Pinpoint the cell where the given text exists, returning its (x, y) midpoint coordinate. 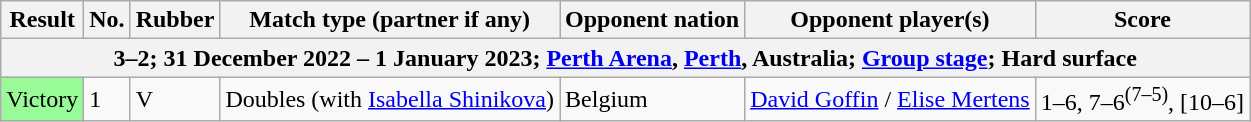
Opponent player(s) (890, 20)
Opponent nation (652, 20)
Belgium (652, 100)
Victory (42, 100)
Rubber (175, 20)
Result (42, 20)
No. (107, 20)
Score (1142, 20)
1 (107, 100)
3–2; 31 December 2022 – 1 January 2023; Perth Arena, Perth, Australia; Group stage; Hard surface (626, 58)
David Goffin / Elise Mertens (890, 100)
1–6, 7–6(7–5), [10–6] (1142, 100)
V (175, 100)
Match type (partner if any) (390, 20)
Doubles (with Isabella Shinikova) (390, 100)
